From the cell containing the given text, extract its center point as (X, Y) coordinate. 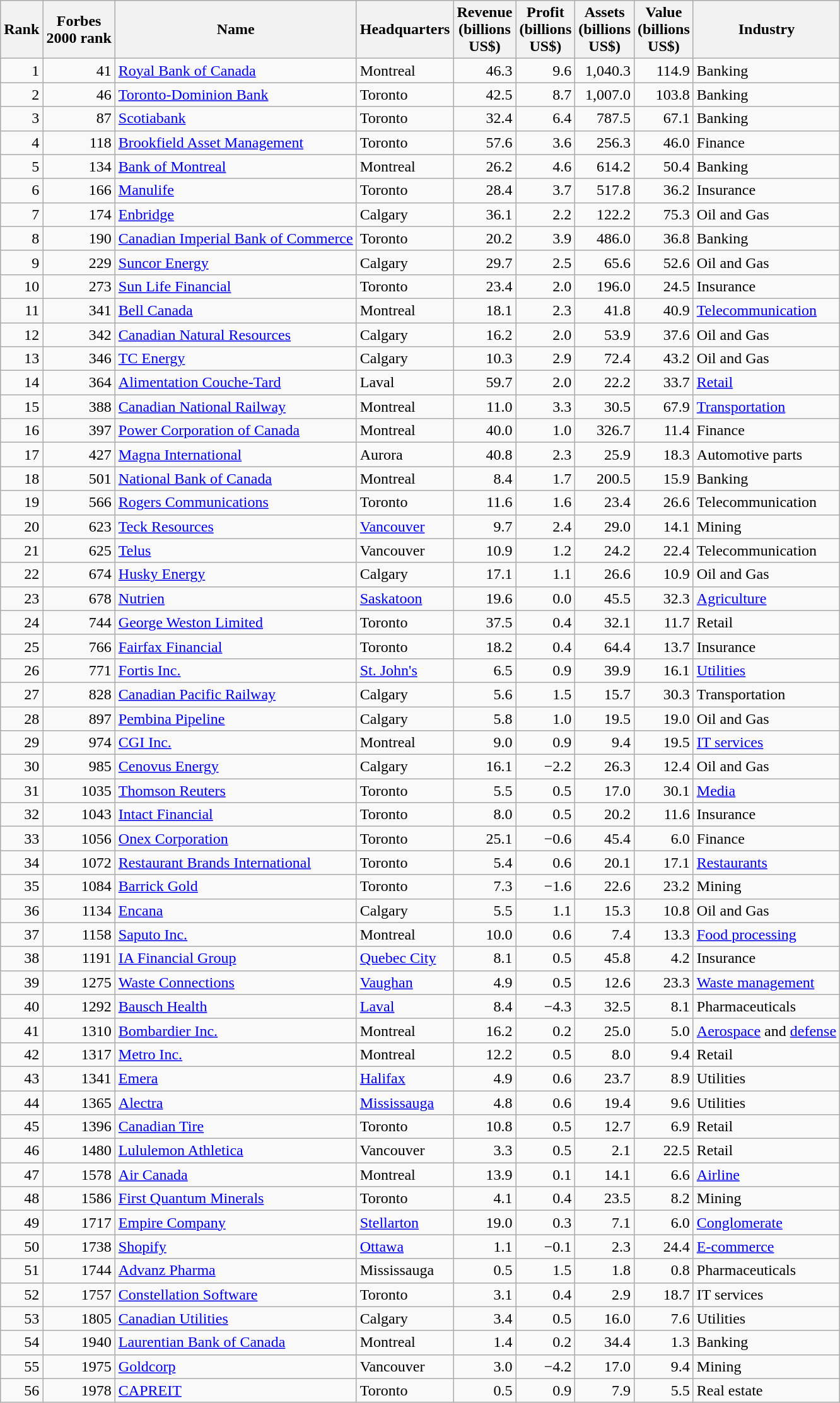
32.4 (484, 119)
72.4 (605, 359)
Suncor Energy (236, 262)
Air Canada (236, 1175)
1.2 (545, 550)
Bausch Health (236, 1006)
486.0 (605, 238)
1191 (79, 958)
Rogers Communications (236, 503)
40.9 (664, 310)
397 (79, 431)
16 (21, 431)
28 (21, 718)
−0.6 (545, 839)
29.7 (484, 262)
Brookfield Asset Management (236, 143)
Teck Resources (236, 527)
Shopify (236, 1247)
3.6 (545, 143)
1396 (79, 1127)
5.8 (484, 718)
Headquarters (405, 30)
1.6 (545, 503)
36.2 (664, 190)
56 (21, 1390)
32.3 (664, 598)
1940 (79, 1342)
Food processing (766, 934)
1310 (79, 1030)
9.7 (484, 527)
1134 (79, 911)
24.4 (664, 1247)
Encana (236, 911)
0.8 (664, 1271)
Fairfax Financial (236, 646)
Stellarton (405, 1223)
48 (21, 1199)
26.2 (484, 166)
Laurentian Bank of Canada (236, 1342)
Quebec City (405, 958)
37 (21, 934)
CGI Inc. (236, 743)
15.3 (605, 911)
19.6 (484, 598)
−1.6 (545, 887)
22 (21, 574)
−2.2 (545, 767)
36 (21, 911)
26 (21, 670)
12.7 (605, 1127)
1.8 (605, 1271)
Saskatoon (405, 598)
Canadian Imperial Bank of Commerce (236, 238)
200.5 (605, 479)
53.9 (605, 335)
32 (21, 815)
Intact Financial (236, 815)
42.5 (484, 95)
10.0 (484, 934)
13.3 (664, 934)
19.4 (605, 1103)
7.9 (605, 1390)
Thomson Reuters (236, 791)
Royal Bank of Canada (236, 71)
−4.3 (545, 1006)
52 (21, 1295)
Nutrien (236, 598)
24.2 (605, 550)
17 (21, 455)
39 (21, 982)
30 (21, 767)
5.4 (484, 863)
9.0 (484, 743)
47 (21, 1175)
53 (21, 1319)
IA Financial Group (236, 958)
1975 (79, 1366)
Waste Connections (236, 982)
45 (21, 1127)
Husky Energy (236, 574)
Constellation Software (236, 1295)
1586 (79, 1199)
Advanz Pharma (236, 1271)
39.9 (605, 670)
7.6 (664, 1319)
49 (21, 1223)
Saputo Inc. (236, 934)
3.7 (545, 190)
75.3 (664, 214)
Bank of Montreal (236, 166)
5 (21, 166)
678 (79, 598)
12.4 (664, 767)
766 (79, 646)
1365 (79, 1103)
22.2 (605, 383)
55 (21, 1366)
44 (21, 1103)
10 (21, 286)
Onex Corporation (236, 839)
Industry (766, 30)
3.1 (484, 1295)
Barrick Gold (236, 887)
16.0 (605, 1319)
1480 (79, 1151)
Goldcorp (236, 1366)
E-commerce (766, 1247)
40.0 (484, 431)
24.5 (664, 286)
87 (79, 119)
1084 (79, 887)
8.9 (664, 1078)
11.7 (664, 622)
TC Energy (236, 359)
6.6 (664, 1175)
1717 (79, 1223)
25.9 (605, 455)
15.7 (605, 694)
36.1 (484, 214)
57.6 (484, 143)
Canadian Utilities (236, 1319)
38 (21, 958)
Halifax (405, 1078)
59.7 (484, 383)
0.3 (545, 1223)
65.6 (605, 262)
Aerospace and defense (766, 1030)
3.4 (484, 1319)
897 (79, 718)
1,040.3 (605, 71)
Lululemon Athletica (236, 1151)
24 (21, 622)
174 (79, 214)
985 (79, 767)
45.4 (605, 839)
Waste management (766, 982)
14 (21, 383)
13.7 (664, 646)
Name (236, 30)
0.0 (545, 598)
5.0 (664, 1030)
25.1 (484, 839)
34 (21, 863)
7.1 (605, 1223)
1056 (79, 839)
32.1 (605, 622)
1738 (79, 1247)
566 (79, 503)
12.6 (605, 982)
18.1 (484, 310)
Canadian National Railway (236, 407)
Empire Company (236, 1223)
3.9 (545, 238)
1 (21, 71)
12.2 (484, 1054)
427 (79, 455)
342 (79, 335)
364 (79, 383)
52.6 (664, 262)
34.4 (605, 1342)
623 (79, 527)
3.0 (484, 1366)
122.2 (605, 214)
11.0 (484, 407)
20.1 (605, 863)
Media (766, 791)
46.0 (664, 143)
23.7 (605, 1078)
625 (79, 550)
8.2 (664, 1199)
11 (21, 310)
Rank (21, 30)
Automotive parts (766, 455)
45.8 (605, 958)
Aurora (405, 455)
6.5 (484, 670)
Scotiabank (236, 119)
1744 (79, 1271)
1275 (79, 982)
23 (21, 598)
13 (21, 359)
4.8 (484, 1103)
196.0 (605, 286)
40 (21, 1006)
8 (21, 238)
190 (79, 238)
1.7 (545, 479)
37.5 (484, 622)
0.1 (545, 1175)
Canadian Tire (236, 1127)
33 (21, 839)
Restaurant Brands International (236, 863)
12 (21, 335)
Vaughan (405, 982)
2.4 (545, 527)
Conglomerate (766, 1223)
1.4 (484, 1342)
35 (21, 887)
67.9 (664, 407)
23.2 (664, 887)
1043 (79, 815)
Canadian Pacific Railway (236, 694)
27 (21, 694)
42 (21, 1054)
10.3 (484, 359)
341 (79, 310)
1578 (79, 1175)
7.3 (484, 887)
Cenovus Energy (236, 767)
25 (21, 646)
15.9 (664, 479)
326.7 (605, 431)
29 (21, 743)
22.6 (605, 887)
15 (21, 407)
134 (79, 166)
Alimentation Couche-Tard (236, 383)
National Bank of Canada (236, 479)
Revenue(billions US$) (484, 30)
23.5 (605, 1199)
674 (79, 574)
Ottawa (405, 1247)
388 (79, 407)
5.6 (484, 694)
37.6 (664, 335)
1158 (79, 934)
30.3 (664, 694)
Bombardier Inc. (236, 1030)
1292 (79, 1006)
Pembina Pipeline (236, 718)
118 (79, 143)
Alectra (236, 1103)
828 (79, 694)
43.2 (664, 359)
St. John's (405, 670)
22.4 (664, 550)
1,007.0 (605, 95)
2.2 (545, 214)
Airline (766, 1175)
Canadian Natural Resources (236, 335)
Forbes 2000 rank (79, 30)
22.5 (664, 1151)
4.1 (484, 1199)
First Quantum Minerals (236, 1199)
Assets(billions US$) (605, 30)
46.3 (484, 71)
Power Corporation of Canada (236, 431)
1035 (79, 791)
501 (79, 479)
51 (21, 1271)
11.4 (664, 431)
1317 (79, 1054)
64.4 (605, 646)
13.9 (484, 1175)
517.8 (605, 190)
29.0 (605, 527)
6 (21, 190)
23.3 (664, 982)
18.3 (664, 455)
40.8 (484, 455)
7.4 (605, 934)
744 (79, 622)
Toronto-Dominion Bank (236, 95)
26.3 (605, 767)
6.4 (545, 119)
256.3 (605, 143)
1.3 (664, 1342)
CAPREIT (236, 1390)
28.4 (484, 190)
25.0 (605, 1030)
6.9 (664, 1127)
Emera (236, 1078)
4.6 (545, 166)
974 (79, 743)
4.2 (664, 958)
771 (79, 670)
67.1 (664, 119)
Sun Life Financial (236, 286)
18.7 (664, 1295)
36.8 (664, 238)
−0.1 (545, 1247)
18 (21, 479)
45.5 (605, 598)
273 (79, 286)
54 (21, 1342)
30.5 (605, 407)
2.5 (545, 262)
Real estate (766, 1390)
41.8 (605, 310)
Metro Inc. (236, 1054)
32.5 (605, 1006)
2 (21, 95)
1757 (79, 1295)
7 (21, 214)
20 (21, 527)
Value(billions US$) (664, 30)
43 (21, 1078)
19 (21, 503)
Enbridge (236, 214)
1072 (79, 863)
229 (79, 262)
George Weston Limited (236, 622)
33.7 (664, 383)
3 (21, 119)
31 (21, 791)
Telus (236, 550)
Bell Canada (236, 310)
50 (21, 1247)
50.4 (664, 166)
1805 (79, 1319)
Restaurants (766, 863)
1978 (79, 1390)
9 (21, 262)
18.2 (484, 646)
103.8 (664, 95)
1341 (79, 1078)
Manulife (236, 190)
346 (79, 359)
−4.2 (545, 1366)
Fortis Inc. (236, 670)
114.9 (664, 71)
Profit(billions US$) (545, 30)
30.1 (664, 791)
2.1 (605, 1151)
614.2 (605, 166)
4 (21, 143)
Agriculture (766, 598)
21 (21, 550)
166 (79, 190)
Magna International (236, 455)
8.7 (545, 95)
787.5 (605, 119)
